Pinpoint the cell where the given text exists, returning its [X, Y] midpoint coordinate. 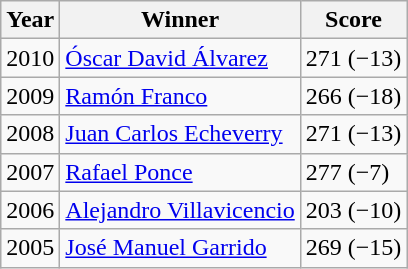
Score [354, 20]
Óscar David Álvarez [180, 58]
203 (−10) [354, 210]
Year [30, 20]
269 (−15) [354, 248]
2006 [30, 210]
Winner [180, 20]
266 (−18) [354, 96]
2009 [30, 96]
2007 [30, 172]
Alejandro Villavicencio [180, 210]
Rafael Ponce [180, 172]
2008 [30, 134]
277 (−7) [354, 172]
2010 [30, 58]
2005 [30, 248]
Juan Carlos Echeverry [180, 134]
José Manuel Garrido [180, 248]
Ramón Franco [180, 96]
